Detect which cell encompasses the target text, then output its [X, Y] center coordinate. 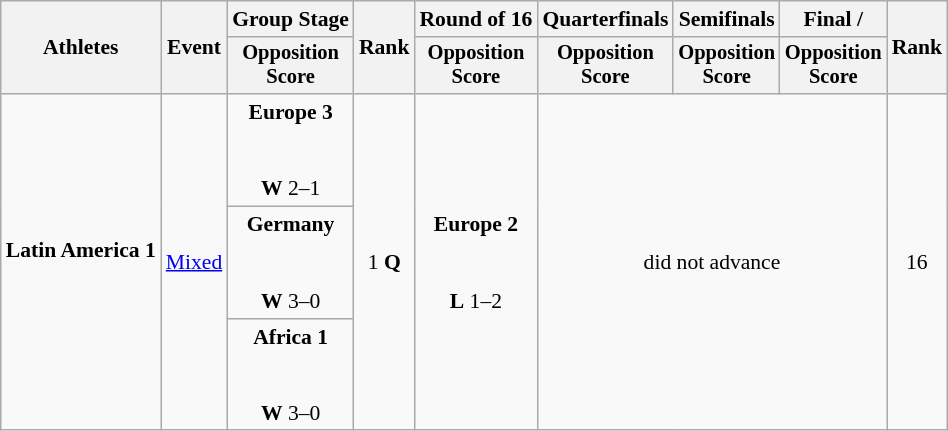
did not advance [712, 262]
Semifinals [726, 19]
Event [194, 48]
Final / [834, 19]
1 Q [384, 262]
Europe 3W 2–1 [290, 150]
Europe 2L 1–2 [476, 262]
Latin America 1 [81, 262]
Africa 1W 3–0 [290, 375]
Athletes [81, 48]
16 [918, 262]
Round of 16 [476, 19]
Quarterfinals [605, 19]
Mixed [194, 262]
GermanyW 3–0 [290, 263]
Group Stage [290, 19]
